Detect which cell encompasses the target text, then output its (x, y) center coordinate. 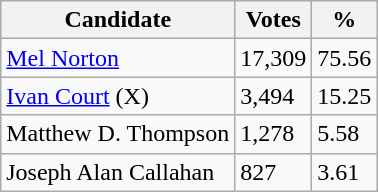
15.25 (344, 96)
% (344, 20)
1,278 (274, 134)
Mel Norton (118, 58)
Ivan Court (X) (118, 96)
827 (274, 172)
5.58 (344, 134)
Matthew D. Thompson (118, 134)
75.56 (344, 58)
Joseph Alan Callahan (118, 172)
3,494 (274, 96)
3.61 (344, 172)
Candidate (118, 20)
17,309 (274, 58)
Votes (274, 20)
